From the cell containing the given text, extract its center point as [X, Y] coordinate. 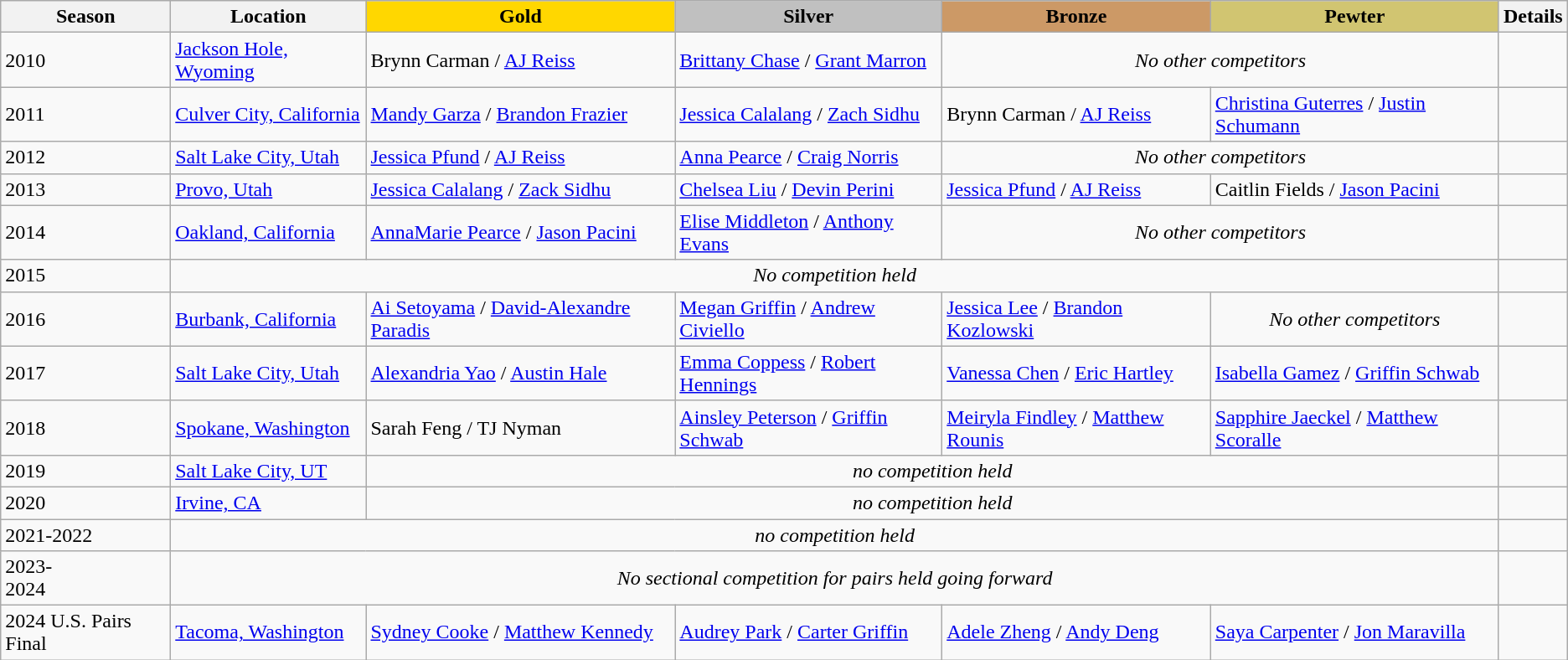
Ai Setoyama / David-Alexandre Paradis [521, 318]
Jessica Calalang / Zach Sidhu [809, 114]
Emma Coppess / Robert Hennings [809, 374]
Burbank, California [268, 318]
Mandy Garza / Brandon Frazier [521, 114]
2021-2022 [85, 535]
No competition held [835, 276]
Spokane, Washington [268, 427]
Ainsley Peterson / Griffin Schwab [809, 427]
Caitlin Fields / Jason Pacini [1354, 189]
Oakland, California [268, 233]
Meiryla Findley / Matthew Rounis [1077, 427]
Alexandria Yao / Austin Hale [521, 374]
Sydney Cooke / Matthew Kennedy [521, 633]
Brittany Chase / Grant Marron [809, 60]
2013 [85, 189]
Jessica Calalang / Zack Sidhu [521, 189]
Anna Pearce / Craig Norris [809, 157]
2010 [85, 60]
2023-2024 [85, 578]
2014 [85, 233]
Megan Griffin / Andrew Civiello [809, 318]
Culver City, California [268, 114]
2019 [85, 471]
Audrey Park / Carter Griffin [809, 633]
Silver [809, 17]
2024 U.S. Pairs Final [85, 633]
Jackson Hole, Wyoming [268, 60]
Adele Zheng / Andy Deng [1077, 633]
Season [85, 17]
Christina Guterres / Justin Schumann [1354, 114]
Sapphire Jaeckel / Matthew Scoralle [1354, 427]
AnnaMarie Pearce / Jason Pacini [521, 233]
Sarah Feng / TJ Nyman [521, 427]
Isabella Gamez / Griffin Schwab [1354, 374]
Irvine, CA [268, 503]
Pewter [1354, 17]
Gold [521, 17]
Details [1533, 17]
Elise Middleton / Anthony Evans [809, 233]
Bronze [1077, 17]
2018 [85, 427]
No sectional competition for pairs held going forward [835, 578]
2017 [85, 374]
Vanessa Chen / Eric Hartley [1077, 374]
2016 [85, 318]
2015 [85, 276]
Chelsea Liu / Devin Perini [809, 189]
Tacoma, Washington [268, 633]
2020 [85, 503]
2012 [85, 157]
Provo, Utah [268, 189]
Location [268, 17]
Jessica Lee / Brandon Kozlowski [1077, 318]
Salt Lake City, UT [268, 471]
Saya Carpenter / Jon Maravilla [1354, 633]
2011 [85, 114]
